For the text-containing cell, return its midpoint in (X, Y) coordinate format. 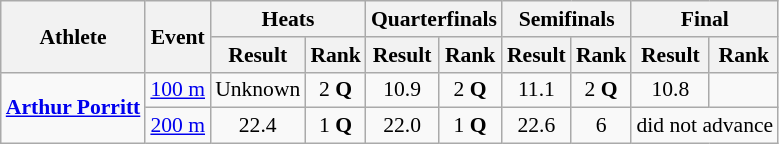
22.0 (402, 126)
22.6 (536, 126)
22.4 (258, 126)
Event (178, 36)
did not advance (704, 126)
Heats (288, 19)
Semifinals (566, 19)
Quarterfinals (434, 19)
6 (602, 126)
200 m (178, 126)
Unknown (258, 90)
11.1 (536, 90)
Athlete (74, 36)
10.9 (402, 90)
Final (704, 19)
100 m (178, 90)
Arthur Porritt (74, 108)
10.8 (670, 90)
